Pinpoint the cell where the given text exists, returning its (X, Y) midpoint coordinate. 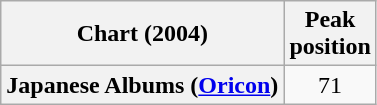
Japanese Albums (Oricon) (142, 85)
Peak position (330, 34)
Chart (2004) (142, 34)
71 (330, 85)
